Return (x, y) of the center of cell containing provided text 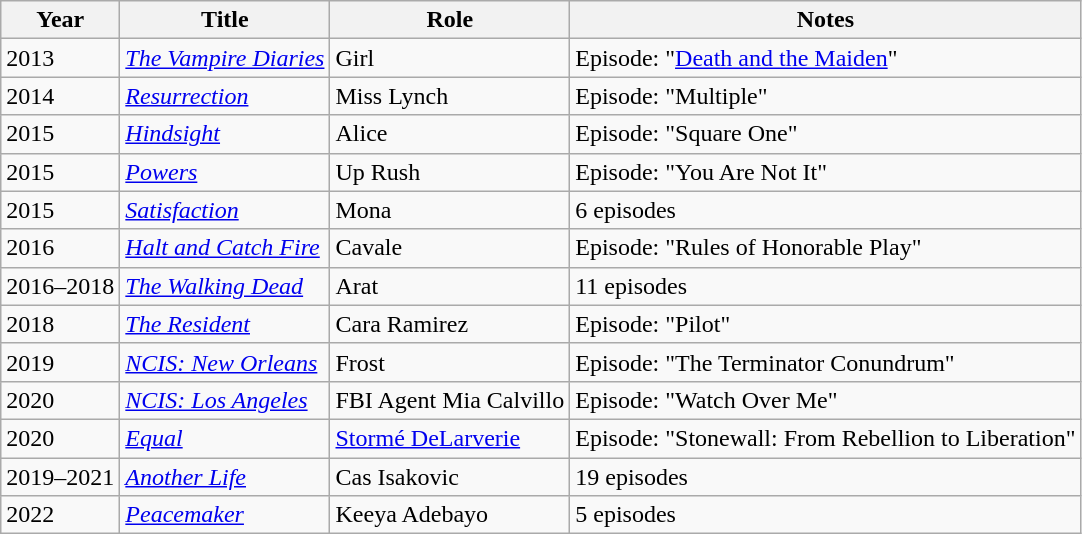
2022 (60, 515)
Stormé DeLarverie (450, 438)
Episode: "Rules of Honorable Play" (826, 248)
The Walking Dead (225, 286)
The Resident (225, 324)
6 episodes (826, 210)
Resurrection (225, 96)
Arat (450, 286)
2013 (60, 58)
NCIS: Los Angeles (225, 400)
19 episodes (826, 477)
Miss Lynch (450, 96)
Title (225, 20)
Keeya Adebayo (450, 515)
2014 (60, 96)
2019–2021 (60, 477)
Role (450, 20)
Episode: "Watch Over Me" (826, 400)
Another Life (225, 477)
Episode: "Pilot" (826, 324)
Hindsight (225, 134)
Cara Ramirez (450, 324)
Year (60, 20)
Halt and Catch Fire (225, 248)
Episode: "You Are Not It" (826, 172)
Episode: "Multiple" (826, 96)
Equal (225, 438)
2016 (60, 248)
Girl (450, 58)
Powers (225, 172)
Episode: "Stonewall: From Rebellion to Liberation" (826, 438)
NCIS: New Orleans (225, 362)
The Vampire Diaries (225, 58)
Episode: "Death and the Maiden" (826, 58)
Satisfaction (225, 210)
2019 (60, 362)
Peacemaker (225, 515)
Frost (450, 362)
Cavale (450, 248)
11 episodes (826, 286)
Alice (450, 134)
Up Rush (450, 172)
2016–2018 (60, 286)
FBI Agent Mia Calvillo (450, 400)
Episode: "The Terminator Conundrum" (826, 362)
5 episodes (826, 515)
Episode: "Square One" (826, 134)
Notes (826, 20)
Mona (450, 210)
Cas Isakovic (450, 477)
2018 (60, 324)
